Pinpoint the cell where the given text exists, returning its (X, Y) midpoint coordinate. 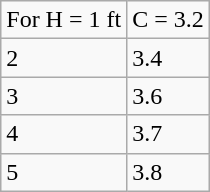
3.8 (168, 172)
3 (64, 96)
3.7 (168, 134)
2 (64, 58)
3.4 (168, 58)
5 (64, 172)
C = 3.2 (168, 20)
4 (64, 134)
For H = 1 ft (64, 20)
3.6 (168, 96)
